Search for the cell housing the specified text and yield its [X, Y] center coordinate. 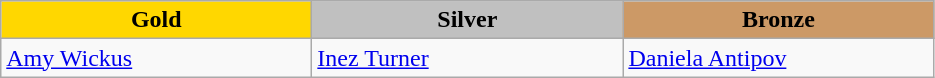
Inez Turner [468, 58]
Gold [156, 20]
Bronze [778, 20]
Amy Wickus [156, 58]
Daniela Antipov [778, 58]
Silver [468, 20]
